For the text-containing cell, return its midpoint in [X, Y] coordinate format. 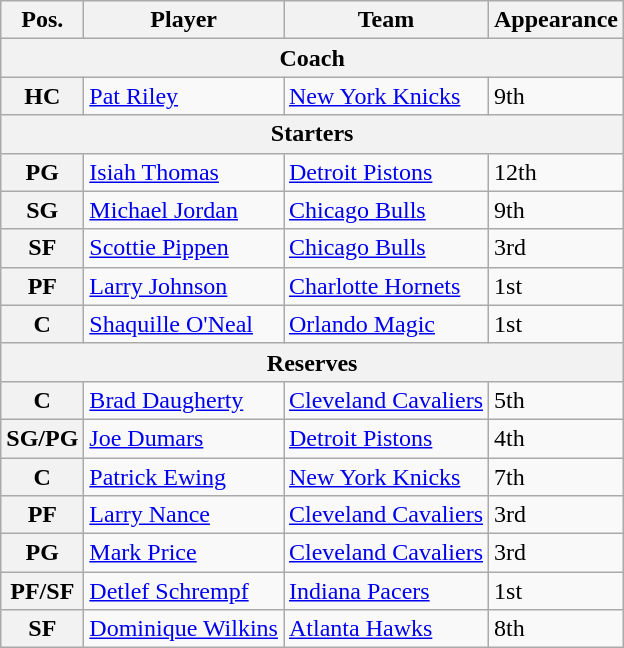
Starters [312, 134]
Charlotte Hornets [386, 286]
Indiana Pacers [386, 591]
Brad Daugherty [184, 400]
8th [556, 629]
12th [556, 172]
HC [42, 96]
Team [386, 20]
Isiah Thomas [184, 172]
PF/SF [42, 591]
Atlanta Hawks [386, 629]
Player [184, 20]
Detlef Schrempf [184, 591]
Patrick Ewing [184, 477]
Scottie Pippen [184, 248]
4th [556, 438]
Mark Price [184, 553]
SG/PG [42, 438]
Appearance [556, 20]
Shaquille O'Neal [184, 324]
Pos. [42, 20]
Joe Dumars [184, 438]
5th [556, 400]
Coach [312, 58]
Orlando Magic [386, 324]
Reserves [312, 362]
Pat Riley [184, 96]
Michael Jordan [184, 210]
Dominique Wilkins [184, 629]
SG [42, 210]
7th [556, 477]
Larry Nance [184, 515]
Larry Johnson [184, 286]
